Return [X, Y] of the center of cell containing provided text 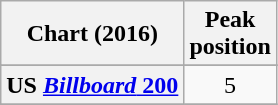
Chart (2016) [92, 34]
Peak position [230, 34]
5 [230, 85]
US Billboard 200 [92, 85]
